For the text-containing cell, return its midpoint in (x, y) coordinate format. 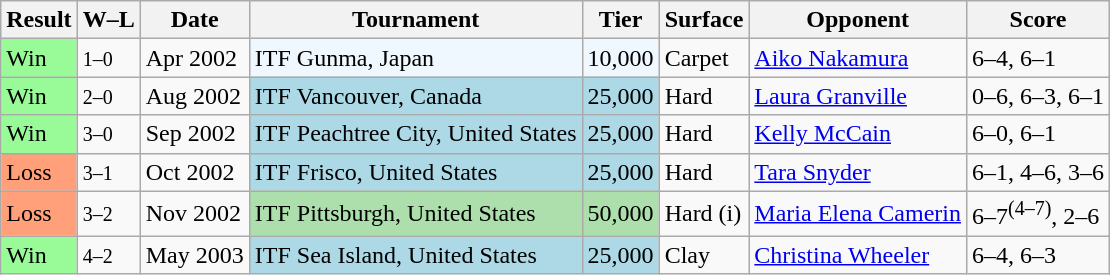
10,000 (620, 58)
W–L (108, 20)
Sep 2002 (194, 134)
6–0, 6–1 (1038, 134)
Kelly McCain (858, 134)
6–1, 4–6, 3–6 (1038, 172)
0–6, 6–3, 6–1 (1038, 96)
50,000 (620, 214)
Carpet (704, 58)
Clay (704, 255)
1–0 (108, 58)
Oct 2002 (194, 172)
May 2003 (194, 255)
ITF Peachtree City, United States (416, 134)
Maria Elena Camerin (858, 214)
Score (1038, 20)
3–0 (108, 134)
Hard (i) (704, 214)
ITF Sea Island, United States (416, 255)
Tournament (416, 20)
6–7(4–7), 2–6 (1038, 214)
Nov 2002 (194, 214)
6–4, 6–1 (1038, 58)
Surface (704, 20)
Tier (620, 20)
Opponent (858, 20)
Apr 2002 (194, 58)
Aug 2002 (194, 96)
Result (39, 20)
ITF Frisco, United States (416, 172)
Tara Snyder (858, 172)
3–2 (108, 214)
Laura Granville (858, 96)
ITF Pittsburgh, United States (416, 214)
4–2 (108, 255)
ITF Gunma, Japan (416, 58)
ITF Vancouver, Canada (416, 96)
Aiko Nakamura (858, 58)
3–1 (108, 172)
2–0 (108, 96)
6–4, 6–3 (1038, 255)
Christina Wheeler (858, 255)
Date (194, 20)
